Determine the (X, Y) coordinate at the center of the cell enclosing the given text.  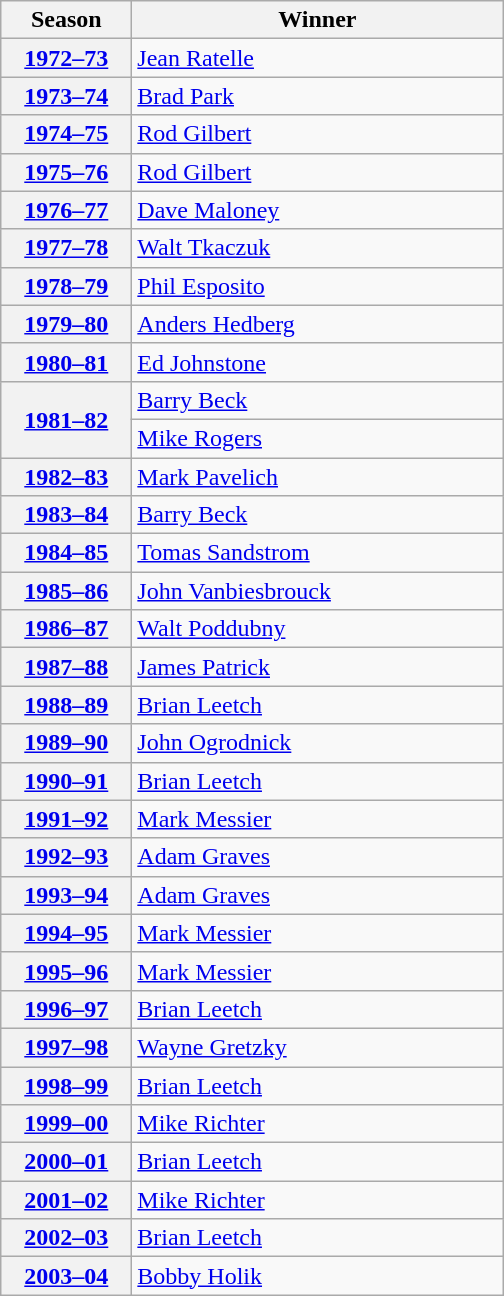
1986–87 (66, 629)
1984–85 (66, 553)
Tomas Sandstrom (318, 553)
Anders Hedberg (318, 324)
1987–88 (66, 667)
1975–76 (66, 172)
Mark Pavelich (318, 477)
1994–95 (66, 933)
John Vanbiesbrouck (318, 591)
Phil Esposito (318, 286)
1974–75 (66, 134)
Winner (318, 20)
1973–74 (66, 96)
1980–81 (66, 362)
1990–91 (66, 781)
James Patrick (318, 667)
2003–04 (66, 1276)
1995–96 (66, 971)
1999–00 (66, 1124)
Walt Poddubny (318, 629)
1992–93 (66, 857)
Dave Maloney (318, 210)
1997–98 (66, 1047)
Jean Ratelle (318, 58)
Ed Johnstone (318, 362)
John Ogrodnick (318, 743)
Wayne Gretzky (318, 1047)
1976–77 (66, 210)
1981–82 (66, 419)
1983–84 (66, 515)
Brad Park (318, 96)
1989–90 (66, 743)
Season (66, 20)
2001–02 (66, 1200)
1977–78 (66, 248)
Mike Rogers (318, 438)
2002–03 (66, 1238)
Walt Tkaczuk (318, 248)
1978–79 (66, 286)
1993–94 (66, 895)
Bobby Holik (318, 1276)
2000–01 (66, 1162)
1985–86 (66, 591)
1996–97 (66, 1009)
1972–73 (66, 58)
1988–89 (66, 705)
1982–83 (66, 477)
1991–92 (66, 819)
1979–80 (66, 324)
1998–99 (66, 1085)
